Output the (x, y) coordinate of the center of the cell containing the given text.  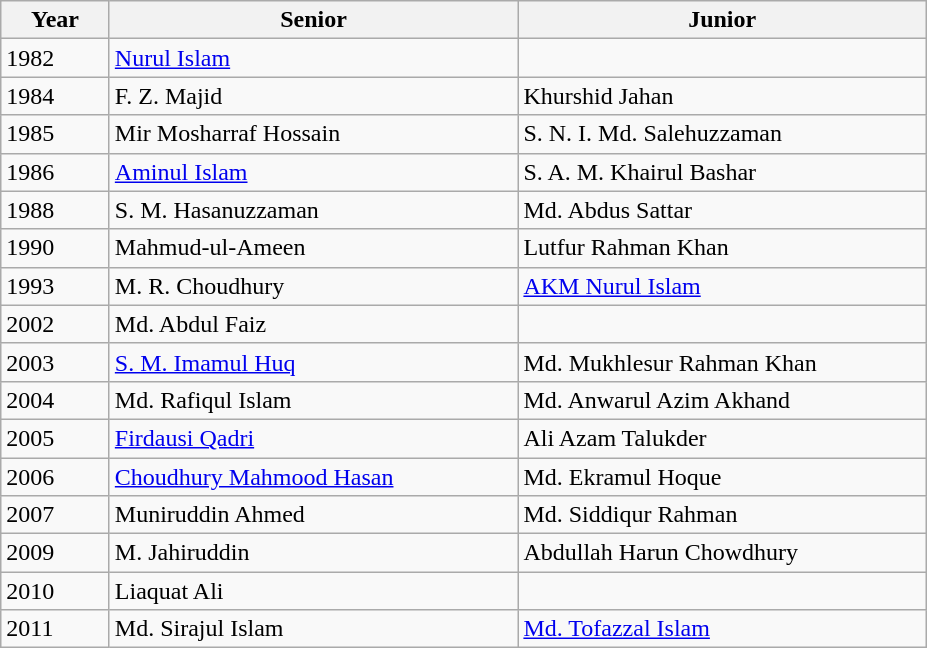
2004 (56, 400)
Ali Azam Talukder (722, 438)
Abdullah Harun Chowdhury (722, 553)
1990 (56, 248)
2010 (56, 591)
Mir Mosharraf Hossain (314, 134)
2009 (56, 553)
Choudhury Mahmood Hasan (314, 477)
Md. Ekramul Hoque (722, 477)
2003 (56, 362)
Md. Siddiqur Rahman (722, 515)
Md. Rafiqul Islam (314, 400)
Md. Tofazzal Islam (722, 629)
Muniruddin Ahmed (314, 515)
2006 (56, 477)
2002 (56, 324)
2005 (56, 438)
1986 (56, 172)
1993 (56, 286)
1988 (56, 210)
S. A. M. Khairul Bashar (722, 172)
1984 (56, 96)
Senior (314, 20)
S. M. Imamul Huq (314, 362)
Liaquat Ali (314, 591)
Khurshid Jahan (722, 96)
F. Z. Majid (314, 96)
M. R. Choudhury (314, 286)
M. Jahiruddin (314, 553)
Lutfur Rahman Khan (722, 248)
Year (56, 20)
Nurul Islam (314, 58)
S. N. I. Md. Salehuzzaman (722, 134)
Md. Abdul Faiz (314, 324)
1982 (56, 58)
Mahmud-ul-Ameen (314, 248)
Junior (722, 20)
AKM Nurul Islam (722, 286)
Md. Sirajul Islam (314, 629)
Md. Anwarul Azim Akhand (722, 400)
1985 (56, 134)
Md. Mukhlesur Rahman Khan (722, 362)
2007 (56, 515)
Firdausi Qadri (314, 438)
2011 (56, 629)
S. M. Hasanuzzaman (314, 210)
Aminul Islam (314, 172)
Md. Abdus Sattar (722, 210)
